Capture the cell that displays the provided text and extract its [x, y] central coordinate. 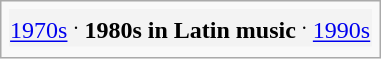
1970s . 1980s in Latin music . 1990s [190, 27]
